Search for the cell housing the specified text and yield its [x, y] center coordinate. 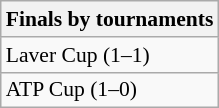
Laver Cup (1–1) [110, 55]
ATP Cup (1–0) [110, 90]
Finals by tournaments [110, 19]
